Determine the (X, Y) coordinate at the center of the cell enclosing the given text.  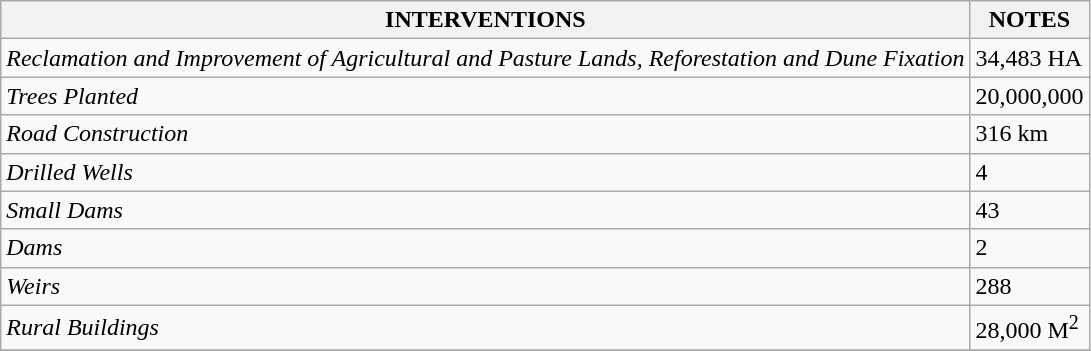
Weirs (486, 286)
INTERVENTIONS (486, 20)
Road Construction (486, 134)
4 (1030, 172)
Trees Planted (486, 96)
288 (1030, 286)
Reclamation and Improvement of Agricultural and Pasture Lands, Reforestation and Dune Fixation (486, 58)
Small Dams (486, 210)
2 (1030, 248)
Dams (486, 248)
28,000 M2 (1030, 328)
34,483 HA (1030, 58)
20,000,000 (1030, 96)
Drilled Wells (486, 172)
NOTES (1030, 20)
Rural Buildings (486, 328)
316 km (1030, 134)
43 (1030, 210)
